For the text-containing cell, return its midpoint in (x, y) coordinate format. 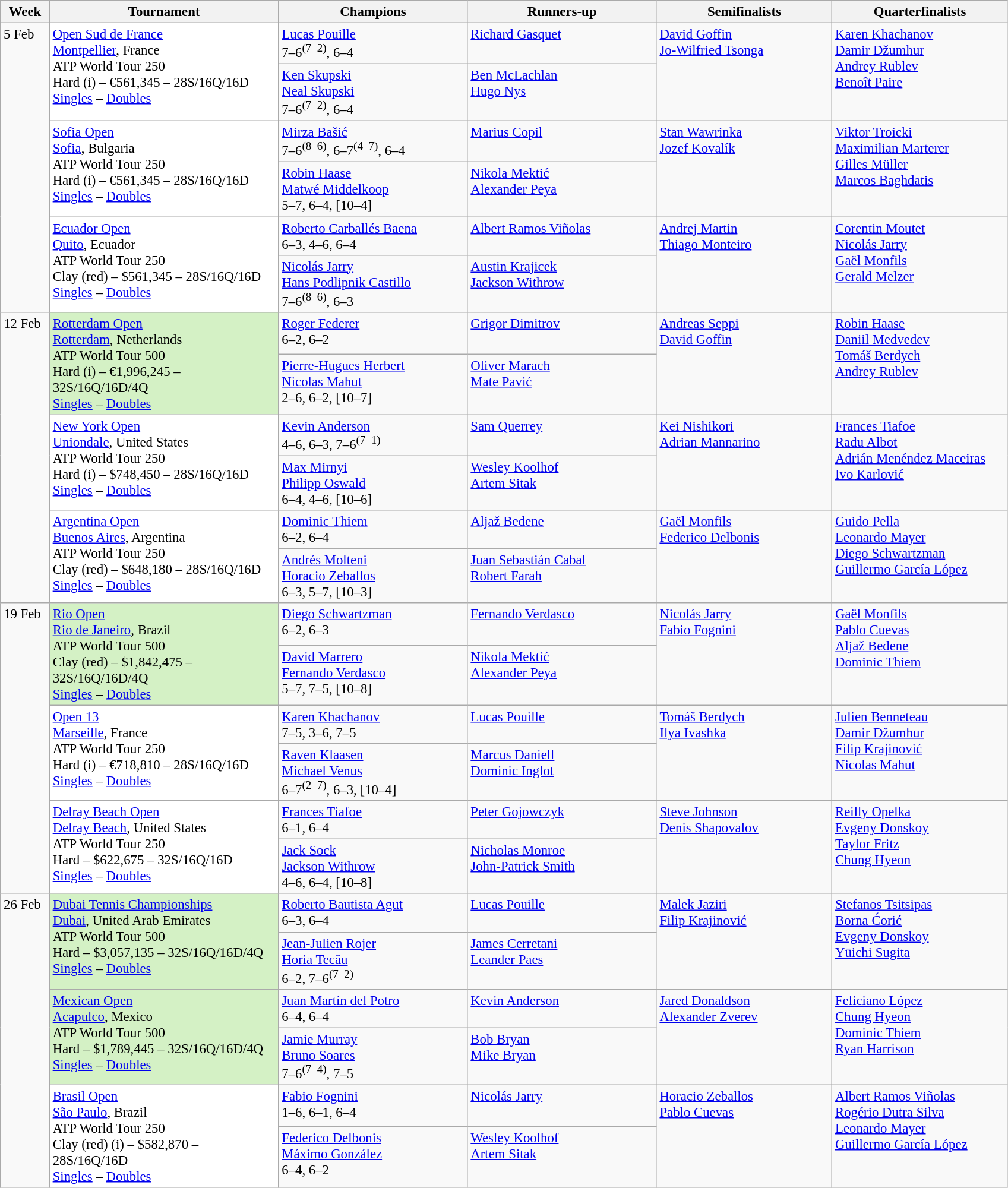
19 Feb (25, 748)
Nicolás Jarry Hans Podlipnik Castillo7–6(8–6), 6–3 (373, 283)
Malek Jaziri Filip Krajinović (744, 942)
David Marrero Fernando Verdasco5–7, 7–5, [10–8] (373, 675)
Andrés Molteni Horacio Zeballos6–3, 5–7, [10–3] (373, 576)
Delray Beach Open Delray Beach, United StatesATP World Tour 250Hard – $622,675 – 32S/16Q/16DSingles – Doubles (164, 847)
Sofia Open Sofia, BulgariaATP World Tour 250Hard (i) – €561,345 – 28S/16Q/16DSingles – Doubles (164, 169)
Champions (373, 12)
Andreas Seppi David Goffin (744, 364)
David Goffin Jo-Wilfried Tsonga (744, 72)
Robin Haase Matwé Middelkoop5–7, 6–4, [10–4] (373, 189)
Peter Gojowczyk (562, 820)
Mirza Bašić7–6(8–6), 6–7(4–7), 6–4 (373, 141)
Semifinalists (744, 12)
Quarterfinalists (920, 12)
Rio Open Rio de Janeiro, BrazilATP World Tour 500Clay (red) – $1,842,475 – 32S/16Q/16D/4QSingles – Doubles (164, 655)
Marius Copil (562, 141)
Nicolás Jarry Fabio Fognini (744, 655)
Kevin Anderson 4–6, 6–3, 7–6(7–1) (373, 435)
Roberto Bautista Agut6–3, 6–4 (373, 914)
Horacio Zeballos Pablo Cuevas (744, 1136)
Ecuador Open Quito, EcuadorATP World Tour 250Clay (red) – $561,345 – 28S/16Q/16DSingles – Doubles (164, 265)
Dubai Tennis Championships Dubai, United Arab EmiratesATP World Tour 500Hard – $3,057,135 – 32S/16Q/16D/4QSingles – Doubles (164, 942)
Karen Khachanov Damir Džumhur Andrey Rublev Benoît Paire (920, 72)
Guido Pella Leonardo Mayer Diego Schwartzman Guillermo García López (920, 557)
Max Mirnyi Philipp Oswald6–4, 4–6, [10–6] (373, 483)
Runners-up (562, 12)
Tournament (164, 12)
Frances Tiafoe 6–1, 6–4 (373, 820)
12 Feb (25, 457)
Jared Donaldson Alexander Zverev (744, 1037)
Stan Wawrinka Jozef Kovalík (744, 169)
Sam Querrey (562, 435)
Lucas Pouille7–6(7–2), 6–4 (373, 44)
Juan Sebastián Cabal Robert Farah (562, 576)
Pierre-Hugues Herbert Nicolas Mahut2–6, 6–2, [10–7] (373, 385)
Ben McLachlan Hugo Nys (562, 93)
Richard Gasquet (562, 44)
Federico Delbonis Máximo González6–4, 6–2 (373, 1157)
Diego Schwartzman 6–2, 6–3 (373, 624)
Fernando Verdasco (562, 624)
Viktor Troicki Maximilian Marterer Gilles Müller Marcos Baghdatis (920, 169)
Open Sud de France Montpellier, FranceATP World Tour 250Hard (i) – €561,345 – 28S/16Q/16DSingles – Doubles (164, 72)
Nicolás Jarry (562, 1106)
Corentin Moutet Nicolás Jarry Gaël Monfils Gerald Melzer (920, 265)
Juan Martín del Potro 6–4, 6–4 (373, 1009)
Feliciano López Chung Hyeon Dominic Thiem Ryan Harrison (920, 1037)
Jean-Julien Rojer Horia Tecău6–2, 7–6(7–2) (373, 960)
5 Feb (25, 168)
Roger Federer 6–2, 6–2 (373, 333)
Albert Ramos Viñolas Rogério Dutra Silva Leonardo Mayer Guillermo García López (920, 1136)
Jamie Murray Bruno Soares7–6(7–4), 7–5 (373, 1056)
Marcus Daniell Dominic Inglot (562, 772)
Aljaž Bedene (562, 530)
Steve Johnson Denis Shapovalov (744, 847)
James Cerretani Leander Paes (562, 960)
Dominic Thiem6–2, 6–4 (373, 530)
Kevin Anderson (562, 1009)
Andrej Martin Thiago Monteiro (744, 265)
Albert Ramos Viñolas (562, 236)
Argentina Open Buenos Aires, ArgentinaATP World Tour 250Clay (red) – $648,180 – 28S/16Q/16DSingles – Doubles (164, 557)
Oliver Marach Mate Pavić (562, 385)
Reilly Opelka Evgeny Donskoy Taylor Fritz Chung Hyeon (920, 847)
Kei Nishikori Adrian Mannarino (744, 462)
Grigor Dimitrov (562, 333)
Julien Benneteau Damir Džumhur Filip Krajinović Nicolas Mahut (920, 753)
Frances Tiafoe Radu Albot Adrián Menéndez Maceiras Ivo Karlović (920, 462)
Bob Bryan Mike Bryan (562, 1056)
Nicholas Monroe John-Patrick Smith (562, 867)
Ken Skupski Neal Skupski7–6(7–2), 6–4 (373, 93)
Raven Klaasen Michael Venus6–7(2–7), 6–3, [10–4] (373, 772)
Roberto Carballés Baena6–3, 4–6, 6–4 (373, 236)
Austin Krajicek Jackson Withrow (562, 283)
New York Open Uniondale, United StatesATP World Tour 250Hard (i) – $748,450 – 28S/16Q/16DSingles – Doubles (164, 462)
Fabio Fognini 1–6, 6–1, 6–4 (373, 1106)
Week (25, 12)
Mexican Open Acapulco, MexicoATP World Tour 500Hard – $1,789,445 – 32S/16Q/16D/4QSingles – Doubles (164, 1037)
Tomáš Berdych Ilya Ivashka (744, 753)
Robin Haase Daniil Medvedev Tomáš Berdych Andrey Rublev (920, 364)
Stefanos Tsitsipas Borna Ćorić Evgeny Donskoy Yūichi Sugita (920, 942)
Karen Khachanov7–5, 3–6, 7–5 (373, 725)
Rotterdam Open Rotterdam, NetherlandsATP World Tour 500Hard (i) – €1,996,245 – 32S/16Q/16D/4QSingles – Doubles (164, 364)
Open 13 Marseille, FranceATP World Tour 250Hard (i) – €718,810 – 28S/16Q/16DSingles – Doubles (164, 753)
Jack Sock Jackson Withrow4–6, 6–4, [10–8] (373, 867)
Gaël Monfils Federico Delbonis (744, 557)
Gaël Monfils Pablo Cuevas Aljaž Bedene Dominic Thiem (920, 655)
26 Feb (25, 1041)
Brasil Open São Paulo, BrazilATP World Tour 250Clay (red) (i) – $582,870 – 28S/16Q/16DSingles – Doubles (164, 1136)
